Search for the cell housing the specified text and yield its (x, y) center coordinate. 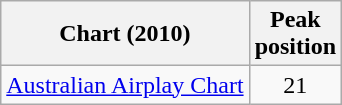
Chart (2010) (125, 34)
21 (295, 85)
Peakposition (295, 34)
Australian Airplay Chart (125, 85)
